For the text-containing cell, return its midpoint in (x, y) coordinate format. 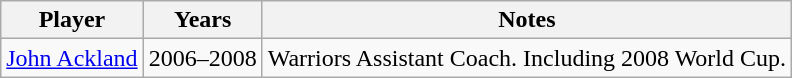
Years (202, 20)
Player (72, 20)
John Ackland (72, 58)
2006–2008 (202, 58)
Warriors Assistant Coach. Including 2008 World Cup. (526, 58)
Notes (526, 20)
